Locate the cell with the specified text and output its (x, y) center coordinate. 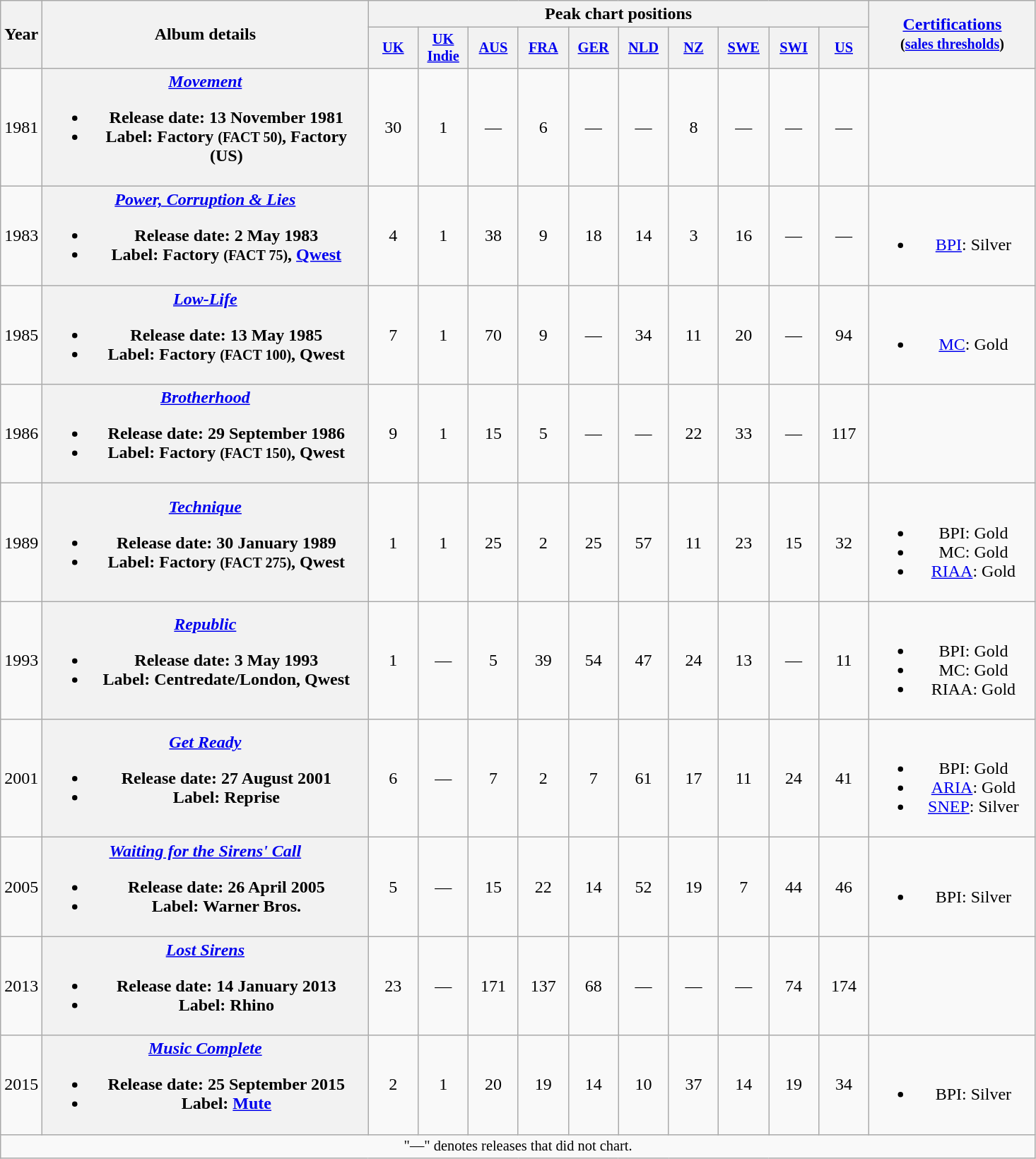
Album details (205, 35)
RepublicRelease date: 3 May 1993Label: Centredate/London, Qwest (205, 660)
117 (844, 434)
30 (393, 127)
SWI (794, 48)
3 (694, 236)
44 (794, 887)
37 (694, 1085)
Low-LifeRelease date: 13 May 1985Label: Factory (FACT 100), Qwest (205, 335)
1981 (21, 127)
1986 (21, 434)
"—" denotes releases that did not chart. (519, 1146)
GER (594, 48)
BrotherhoodRelease date: 29 September 1986Label: Factory (FACT 150), Qwest (205, 434)
137 (543, 986)
46 (844, 887)
4 (393, 236)
52 (643, 887)
2001 (21, 779)
Get ReadyRelease date: 27 August 2001Label: Reprise (205, 779)
1983 (21, 236)
Peak chart positions (619, 14)
47 (643, 660)
61 (643, 779)
2015 (21, 1085)
TechniqueRelease date: 30 January 1989Label: Factory (FACT 275), Qwest (205, 543)
NZ (694, 48)
38 (493, 236)
US (844, 48)
41 (844, 779)
10 (643, 1085)
174 (844, 986)
Waiting for the Sirens' CallRelease date: 26 April 2005Label: Warner Bros. (205, 887)
Certifications(sales thresholds) (952, 35)
Lost SirensRelease date: 14 January 2013Label: Rhino (205, 986)
1989 (21, 543)
57 (643, 543)
32 (844, 543)
33 (743, 434)
171 (493, 986)
18 (594, 236)
16 (743, 236)
54 (594, 660)
94 (844, 335)
FRA (543, 48)
2013 (21, 986)
Power, Corruption & LiesRelease date: 2 May 1983Label: Factory (FACT 75), Qwest (205, 236)
1985 (21, 335)
Year (21, 35)
8 (694, 127)
Music CompleteRelease date: 25 September 2015Label: Mute (205, 1085)
2005 (21, 887)
NLD (643, 48)
1993 (21, 660)
70 (493, 335)
74 (794, 986)
39 (543, 660)
UK (393, 48)
BPI: GoldARIA: GoldSNEP: Silver (952, 779)
MC: Gold (952, 335)
13 (743, 660)
UK Indie (444, 48)
MovementRelease date: 13 November 1981Label: Factory (FACT 50), Factory (US) (205, 127)
68 (594, 986)
AUS (493, 48)
17 (694, 779)
SWE (743, 48)
